Return [X, Y] of the center of cell containing provided text 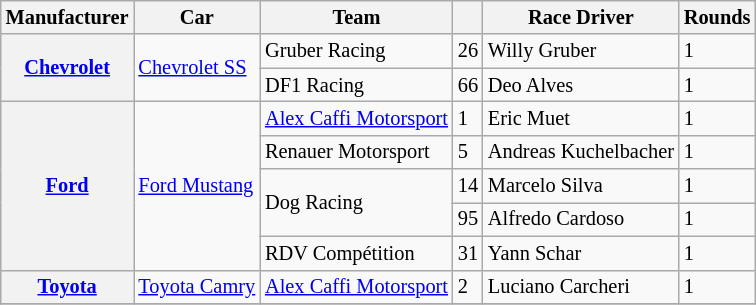
RDV Compétition [356, 253]
Deo Alves [581, 85]
Toyota Camry [198, 287]
Alfredo Cardoso [581, 219]
Marcelo Silva [581, 186]
Gruber Racing [356, 51]
5 [468, 152]
95 [468, 219]
Luciano Carcheri [581, 287]
Andreas Kuchelbacher [581, 152]
26 [468, 51]
DF1 Racing [356, 85]
Dog Racing [356, 202]
Manufacturer [68, 17]
31 [468, 253]
66 [468, 85]
Ford Mustang [198, 185]
Team [356, 17]
Toyota [68, 287]
Renauer Motorsport [356, 152]
Rounds [718, 17]
Race Driver [581, 17]
2 [468, 287]
Yann Schar [581, 253]
Chevrolet SS [198, 68]
Chevrolet [68, 68]
Eric Muet [581, 118]
14 [468, 186]
Car [198, 17]
Ford [68, 185]
Willy Gruber [581, 51]
